Scan for the cell matching the given text and deliver its [X, Y] coordinate at center. 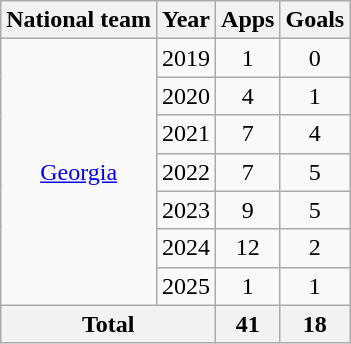
2025 [186, 286]
Total [108, 324]
12 [248, 248]
2022 [186, 172]
2 [315, 248]
2020 [186, 96]
2021 [186, 134]
2023 [186, 210]
Year [186, 20]
41 [248, 324]
9 [248, 210]
Georgia [79, 172]
2019 [186, 58]
Apps [248, 20]
Goals [315, 20]
18 [315, 324]
2024 [186, 248]
0 [315, 58]
National team [79, 20]
